Search for the cell housing the specified text and yield its [x, y] center coordinate. 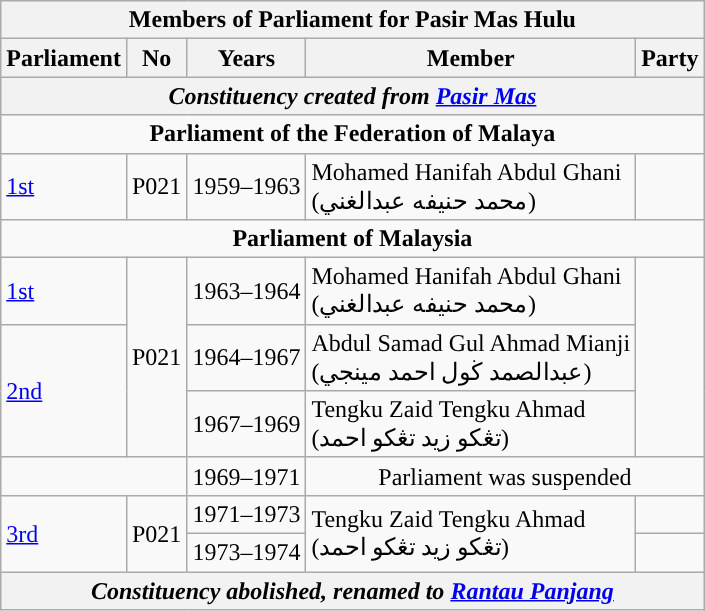
Member [471, 58]
Constituency created from Pasir Mas [352, 96]
Parliament was suspended [505, 476]
1969–1971 [246, 476]
Parliament [64, 58]
Constituency abolished, renamed to Rantau Panjang [352, 591]
1971–1973 [246, 514]
Years [246, 58]
1959–1963 [246, 186]
3rd [64, 533]
Parliament of Malaysia [352, 239]
Party [670, 58]
Abdul Samad Gul Ahmad Mianji (عبدالصمد ڬول احمد مينجي) [471, 358]
No [156, 58]
1973–1974 [246, 552]
1967–1969 [246, 424]
2nd [64, 390]
Members of Parliament for Pasir Mas Hulu [352, 20]
1963–1964 [246, 292]
Parliament of the Federation of Malaya [352, 134]
1964–1967 [246, 358]
